Pinpoint the cell where the given text exists, returning its (X, Y) midpoint coordinate. 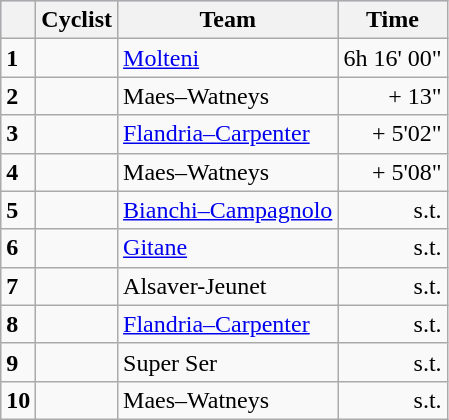
+ 13" (392, 96)
5 (18, 210)
Molteni (228, 58)
3 (18, 134)
1 (18, 58)
4 (18, 172)
6 (18, 248)
8 (18, 324)
6h 16' 00" (392, 58)
Cyclist (77, 20)
Alsaver-Jeunet (228, 286)
Team (228, 20)
+ 5'08" (392, 172)
Bianchi–Campagnolo (228, 210)
Time (392, 20)
9 (18, 362)
2 (18, 96)
Gitane (228, 248)
+ 5'02" (392, 134)
10 (18, 400)
7 (18, 286)
Super Ser (228, 362)
